Determine the (x, y) coordinate at the center of the cell enclosing the given text.  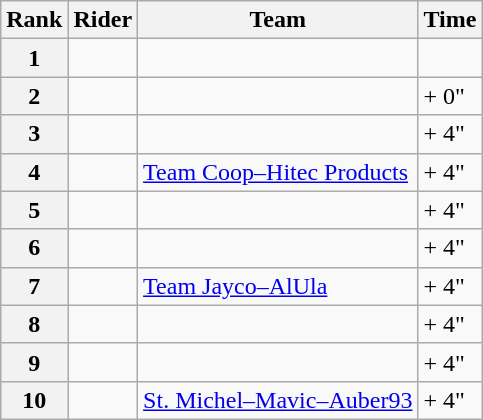
Team (278, 20)
1 (34, 58)
+ 0" (450, 96)
Rank (34, 20)
8 (34, 324)
St. Michel–Mavic–Auber93 (278, 400)
Time (450, 20)
Rider (103, 20)
3 (34, 134)
7 (34, 286)
6 (34, 248)
Team Coop–Hitec Products (278, 172)
4 (34, 172)
5 (34, 210)
Team Jayco–AlUla (278, 286)
2 (34, 96)
10 (34, 400)
9 (34, 362)
